Identify which cell holds the provided text, then report its [x, y] central coordinate. 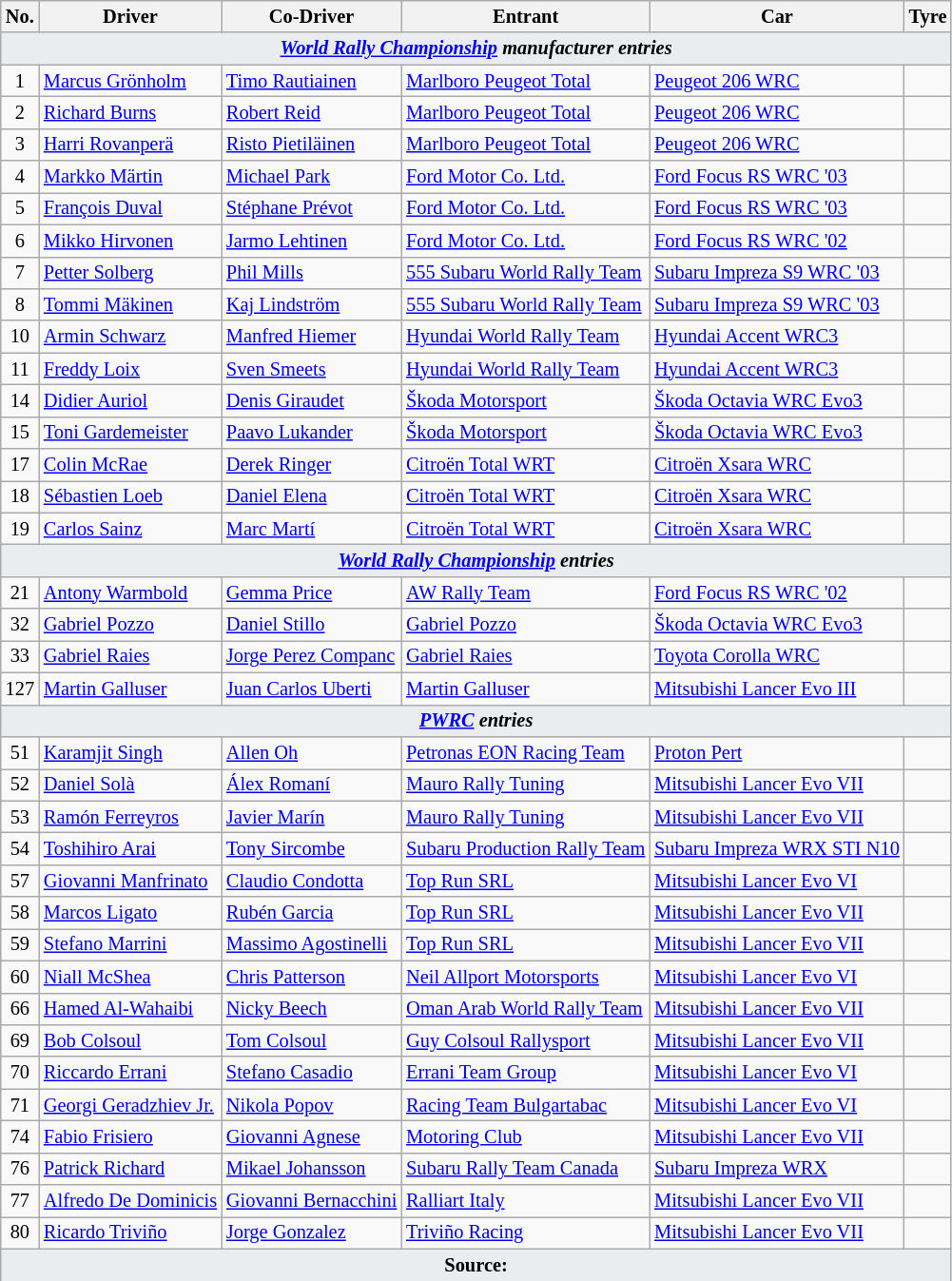
Ramón Ferreyros [130, 817]
71 [20, 1105]
7 [20, 273]
Carlos Sainz [130, 529]
Nikola Popov [312, 1105]
18 [20, 496]
33 [20, 656]
Giovanni Agnese [312, 1136]
58 [20, 913]
19 [20, 529]
Sven Smeets [312, 369]
32 [20, 625]
Guy Colsoul Rallysport [525, 1040]
Allen Oh [312, 752]
127 [20, 689]
Claudio Condotta [312, 881]
3 [20, 145]
Armin Schwarz [130, 337]
21 [20, 592]
Michael Park [312, 177]
Tyre [928, 16]
76 [20, 1169]
Ralliart Italy [525, 1201]
Massimo Agostinelli [312, 944]
Bob Colsoul [130, 1040]
Car [777, 16]
Marcos Ligato [130, 913]
Tommi Mäkinen [130, 304]
Nicky Beech [312, 1009]
Toshihiro Arai [130, 848]
Richard Burns [130, 112]
74 [20, 1136]
Subaru Impreza WRX STI N10 [777, 848]
Markko Märtin [130, 177]
Stefano Casadio [312, 1073]
Errani Team Group [525, 1073]
Mikko Hirvonen [130, 241]
Timo Rautiainen [312, 81]
Entrant [525, 16]
4 [20, 177]
Triviño Racing [525, 1232]
Oman Arab World Rally Team [525, 1009]
Stefano Marrini [130, 944]
Gemma Price [312, 592]
Jorge Gonzalez [312, 1232]
Mikael Johansson [312, 1169]
Daniel Stillo [312, 625]
AW Rally Team [525, 592]
Subaru Rally Team Canada [525, 1169]
Karamjit Singh [130, 752]
Didier Auriol [130, 400]
Hamed Al-Wahaibi [130, 1009]
10 [20, 337]
Co-Driver [312, 16]
Chris Patterson [312, 977]
Sébastien Loeb [130, 496]
Stéphane Prévot [312, 208]
Toyota Corolla WRC [777, 656]
Proton Pert [777, 752]
Ricardo Triviño [130, 1232]
Freddy Loix [130, 369]
Petronas EON Racing Team [525, 752]
Driver [130, 16]
Daniel Solà [130, 785]
2 [20, 112]
Kaj Lindström [312, 304]
Paavo Lukander [312, 433]
Marc Martí [312, 529]
70 [20, 1073]
77 [20, 1201]
Petter Solberg [130, 273]
Patrick Richard [130, 1169]
Giovanni Bernacchini [312, 1201]
8 [20, 304]
69 [20, 1040]
Risto Pietiläinen [312, 145]
Daniel Elena [312, 496]
6 [20, 241]
Jarmo Lehtinen [312, 241]
Derek Ringer [312, 465]
80 [20, 1232]
Phil Mills [312, 273]
15 [20, 433]
1 [20, 81]
53 [20, 817]
Antony Warmbold [130, 592]
66 [20, 1009]
57 [20, 881]
Harri Rovanperä [130, 145]
Juan Carlos Uberti [312, 689]
PWRC entries [476, 721]
Subaru Production Rally Team [525, 848]
Toni Gardemeister [130, 433]
14 [20, 400]
Racing Team Bulgartabac [525, 1105]
Motoring Club [525, 1136]
Source: [476, 1265]
Subaru Impreza WRX [777, 1169]
No. [20, 16]
Niall McShea [130, 977]
17 [20, 465]
World Rally Championship manufacturer entries [476, 49]
Alfredo De Dominicis [130, 1201]
Manfred Hiemer [312, 337]
Denis Giraudet [312, 400]
Álex Romaní [312, 785]
Jorge Perez Companc [312, 656]
World Rally Championship entries [476, 560]
Rubén Garcia [312, 913]
60 [20, 977]
54 [20, 848]
52 [20, 785]
François Duval [130, 208]
Marcus Grönholm [130, 81]
Neil Allport Motorsports [525, 977]
Mitsubishi Lancer Evo III [777, 689]
51 [20, 752]
Javier Marín [312, 817]
Tony Sircombe [312, 848]
Georgi Geradzhiev Jr. [130, 1105]
Riccardo Errani [130, 1073]
59 [20, 944]
Colin McRae [130, 465]
Giovanni Manfrinato [130, 881]
Robert Reid [312, 112]
5 [20, 208]
Fabio Frisiero [130, 1136]
11 [20, 369]
Tom Colsoul [312, 1040]
